Find where the given text appears and provide that cell's center as (x, y) coordinate. 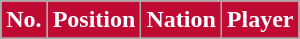
Player (260, 20)
Position (94, 20)
No. (24, 20)
Nation (181, 20)
